Return the (x, y) coordinate for the center point of the cell that contains the specified text.  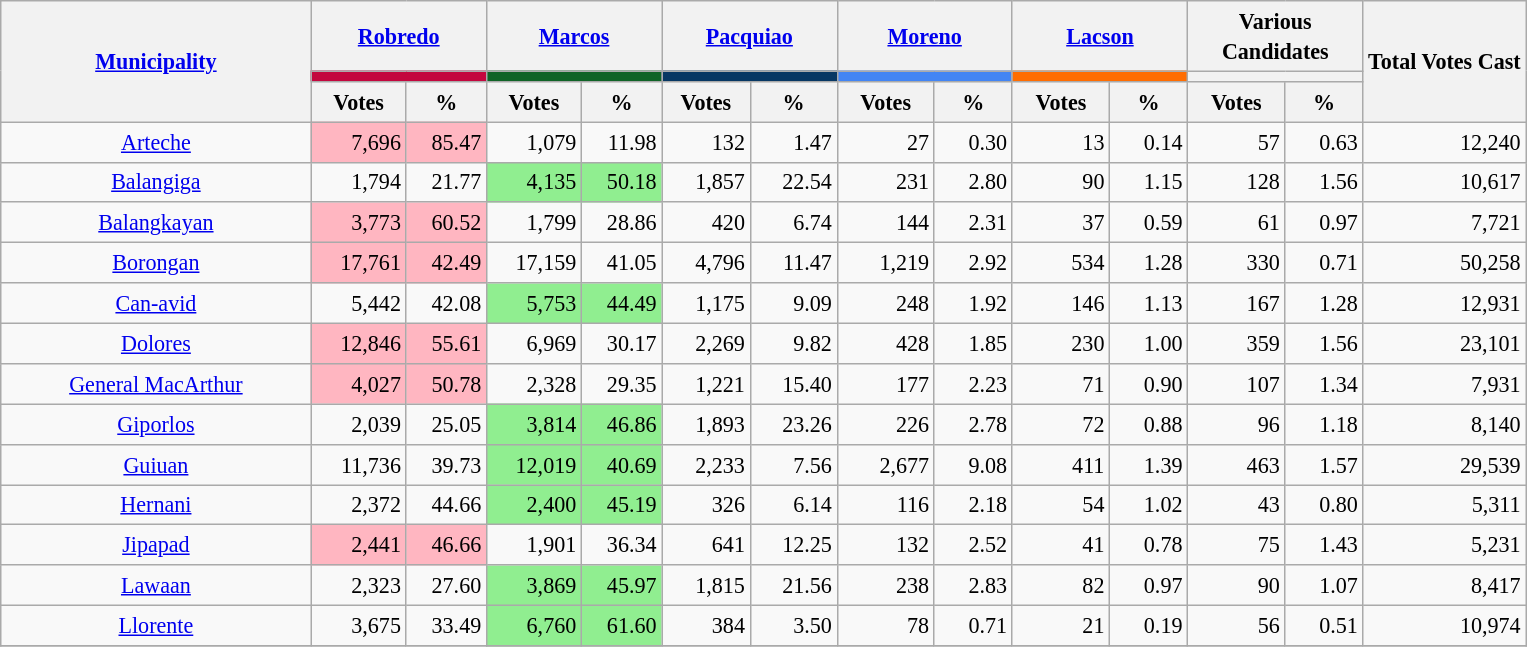
1.85 (973, 343)
15.40 (794, 383)
5,442 (358, 303)
177 (886, 383)
Robredo (398, 35)
1.92 (973, 303)
7,721 (1444, 222)
2,441 (358, 545)
428 (886, 343)
0.63 (1324, 141)
Balangkayan (156, 222)
29.35 (621, 383)
5,753 (534, 303)
1.18 (1324, 424)
1.15 (1149, 182)
21.56 (794, 585)
107 (1236, 383)
128 (1236, 182)
44.66 (446, 504)
36.34 (621, 545)
2.31 (973, 222)
General MacArthur (156, 383)
42.49 (446, 262)
2.80 (973, 182)
10,617 (1444, 182)
45.97 (621, 585)
2.23 (973, 383)
50.78 (446, 383)
4,027 (358, 383)
226 (886, 424)
2,233 (706, 464)
23.26 (794, 424)
248 (886, 303)
9.09 (794, 303)
1,219 (886, 262)
29,539 (1444, 464)
Municipality (156, 60)
1,221 (706, 383)
50.18 (621, 182)
17,761 (358, 262)
57 (1236, 141)
0.14 (1149, 141)
11.47 (794, 262)
6,969 (534, 343)
54 (1060, 504)
12,019 (534, 464)
55.61 (446, 343)
3,773 (358, 222)
Arteche (156, 141)
Moreno (924, 35)
12.25 (794, 545)
13 (1060, 141)
72 (1060, 424)
96 (1236, 424)
6.14 (794, 504)
1.43 (1324, 545)
Jipapad (156, 545)
8,417 (1444, 585)
463 (1236, 464)
1.00 (1149, 343)
11,736 (358, 464)
28.86 (621, 222)
2.92 (973, 262)
0.51 (1324, 625)
82 (1060, 585)
0.78 (1149, 545)
56 (1236, 625)
2,372 (358, 504)
30.17 (621, 343)
0.30 (973, 141)
Can-avid (156, 303)
1,079 (534, 141)
411 (1060, 464)
10,974 (1444, 625)
1.47 (794, 141)
1.13 (1149, 303)
0.59 (1149, 222)
7.56 (794, 464)
5,231 (1444, 545)
2,328 (534, 383)
25.05 (446, 424)
1,893 (706, 424)
37 (1060, 222)
0.80 (1324, 504)
6,760 (534, 625)
1,799 (534, 222)
3,814 (534, 424)
2,323 (358, 585)
0.19 (1149, 625)
42.08 (446, 303)
61 (1236, 222)
60.52 (446, 222)
50,258 (1444, 262)
Pacquiao (750, 35)
2.83 (973, 585)
7,931 (1444, 383)
1.57 (1324, 464)
8,140 (1444, 424)
61.60 (621, 625)
78 (886, 625)
534 (1060, 262)
21 (1060, 625)
46.86 (621, 424)
7,696 (358, 141)
0.88 (1149, 424)
116 (886, 504)
40.69 (621, 464)
Guiuan (156, 464)
1.07 (1324, 585)
6.74 (794, 222)
33.49 (446, 625)
12,846 (358, 343)
2,039 (358, 424)
Various Candidates (1276, 35)
27.60 (446, 585)
41.05 (621, 262)
1.34 (1324, 383)
3.50 (794, 625)
Giporlos (156, 424)
85.47 (446, 141)
Llorente (156, 625)
2.18 (973, 504)
2.78 (973, 424)
231 (886, 182)
46.66 (446, 545)
75 (1236, 545)
45.19 (621, 504)
1.02 (1149, 504)
1,794 (358, 182)
238 (886, 585)
2,677 (886, 464)
Dolores (156, 343)
420 (706, 222)
44.49 (621, 303)
11.98 (621, 141)
330 (1236, 262)
230 (1060, 343)
4,796 (706, 262)
Total Votes Cast (1444, 60)
0.90 (1149, 383)
3,869 (534, 585)
2,400 (534, 504)
Lacson (1100, 35)
Hernani (156, 504)
641 (706, 545)
3,675 (358, 625)
9.82 (794, 343)
384 (706, 625)
17,159 (534, 262)
43 (1236, 504)
359 (1236, 343)
2.52 (973, 545)
144 (886, 222)
1,815 (706, 585)
1,175 (706, 303)
4,135 (534, 182)
1,901 (534, 545)
1,857 (706, 182)
146 (1060, 303)
12,931 (1444, 303)
326 (706, 504)
39.73 (446, 464)
41 (1060, 545)
167 (1236, 303)
Lawaan (156, 585)
5,311 (1444, 504)
Marcos (574, 35)
22.54 (794, 182)
Balangiga (156, 182)
Borongan (156, 262)
23,101 (1444, 343)
71 (1060, 383)
27 (886, 141)
2,269 (706, 343)
12,240 (1444, 141)
1.39 (1149, 464)
9.08 (973, 464)
21.77 (446, 182)
